Output the [x, y] coordinate of the center of the cell containing the given text.  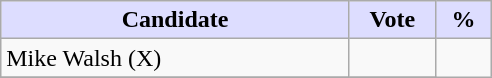
% [463, 20]
Candidate [176, 20]
Vote [392, 20]
Mike Walsh (X) [176, 58]
